Provide the (X, Y) coordinate of the cell's center where the given text is located.  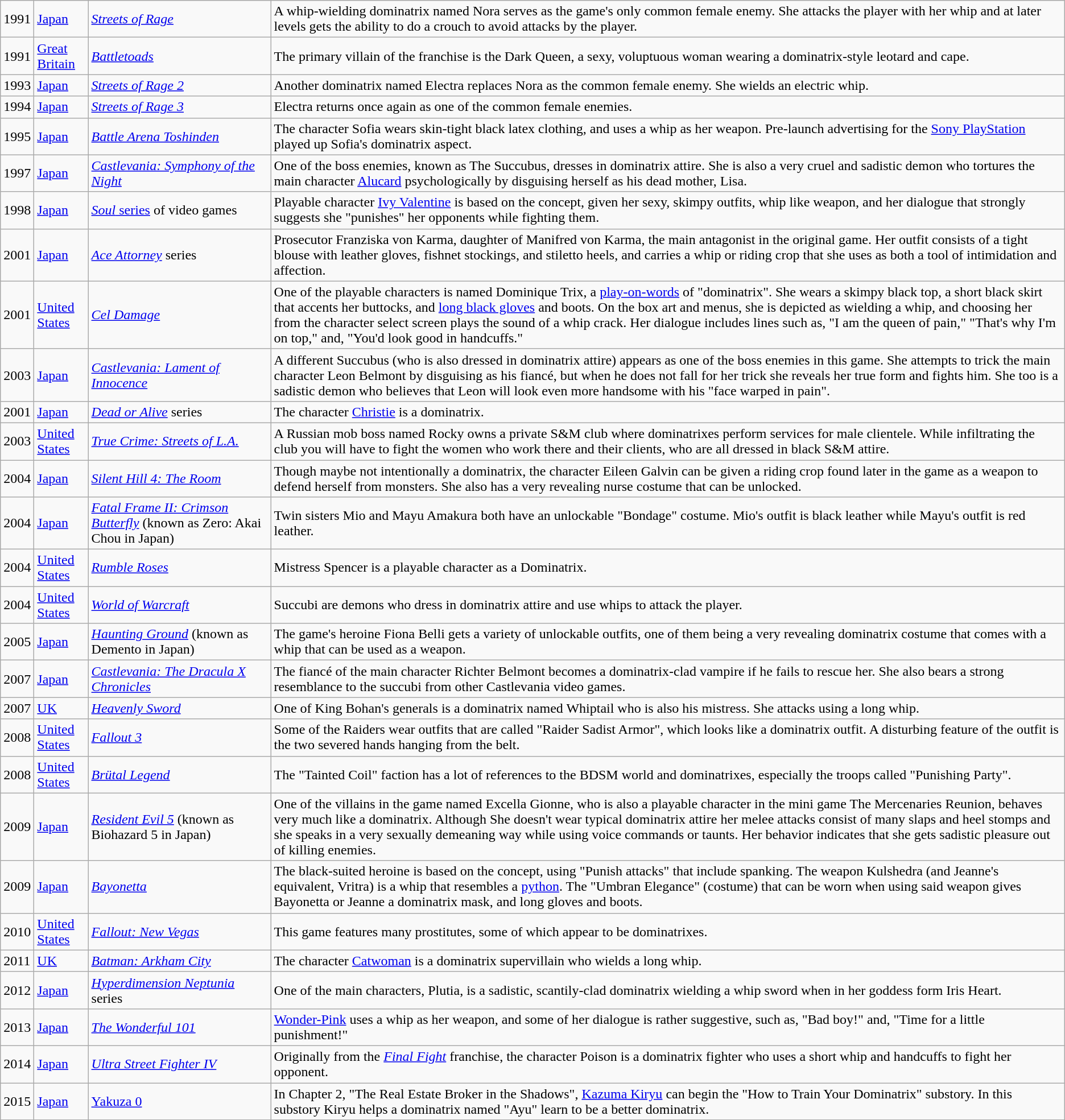
Castlevania: Symphony of the Night (180, 173)
Great Britain (61, 56)
Hyperdimension Neptunia series (180, 990)
Another dominatrix named Electra replaces Nora as the common female enemy. She wields an electric whip. (668, 85)
The "Tainted Coil" faction has a lot of references to the BDSM world and dominatrixes, especially the troops called "Punishing Party". (668, 775)
2011 (17, 961)
Streets of Rage 2 (180, 85)
Fatal Frame II: Crimson Butterfly (known as Zero: Akai Chou in Japan) (180, 523)
1995 (17, 137)
Bayonetta (180, 887)
Brütal Legend (180, 775)
Originally from the Final Fight franchise, the character Poison is a dominatrix fighter who uses a short whip and handcuffs to fight her opponent. (668, 1064)
2010 (17, 932)
The primary villain of the franchise is the Dark Queen, a sexy, voluptuous woman wearing a dominatrix-style leotard and cape. (668, 56)
Batman: Arkham City (180, 961)
Battletoads (180, 56)
2005 (17, 642)
Soul series of video games (180, 210)
1997 (17, 173)
Wonder-Pink uses a whip as her weapon, and some of her dialogue is rather suggestive, such as, "Bad boy!" and, "Time for a little punishment!" (668, 1027)
2015 (17, 1101)
Yakuza 0 (180, 1101)
Rumble Roses (180, 568)
1994 (17, 107)
Dead or Alive series (180, 412)
Fallout 3 (180, 737)
2012 (17, 990)
Electra returns once again as one of the common female enemies. (668, 107)
One of King Bohan's generals is a dominatrix named Whiptail who is also his mistress. She attacks using a long whip. (668, 708)
Ultra Street Fighter IV (180, 1064)
Streets of Rage (180, 19)
Castlevania: The Dracula X Chronicles (180, 679)
Resident Evil 5 (known as Biohazard 5 in Japan) (180, 827)
2014 (17, 1064)
Cel Damage (180, 315)
Ace Attorney series (180, 255)
The character Christie is a dominatrix. (668, 412)
2013 (17, 1027)
True Crime: Streets of L.A. (180, 441)
1998 (17, 210)
World of Warcraft (180, 605)
One of the main characters, Plutia, is a sadistic, scantily-clad dominatrix wielding a whip sword when in her goddess form Iris Heart. (668, 990)
Streets of Rage 3 (180, 107)
Twin sisters Mio and Mayu Amakura both have an unlockable "Bondage" costume. Mio's outfit is black leather while Mayu's outfit is red leather. (668, 523)
Battle Arena Toshinden (180, 137)
Castlevania: Lament of Innocence (180, 375)
Fallout: New Vegas (180, 932)
1993 (17, 85)
Silent Hill 4: The Room (180, 478)
Haunting Ground (known as Demento in Japan) (180, 642)
The character Catwoman is a dominatrix supervillain who wields a long whip. (668, 961)
Mistress Spencer is a playable character as a Dominatrix. (668, 568)
This game features many prostitutes, some of which appear to be dominatrixes. (668, 932)
Heavenly Sword (180, 708)
Succubi are demons who dress in dominatrix attire and use whips to attack the player. (668, 605)
The Wonderful 101 (180, 1027)
